Identify which cell holds the provided text, then report its (x, y) central coordinate. 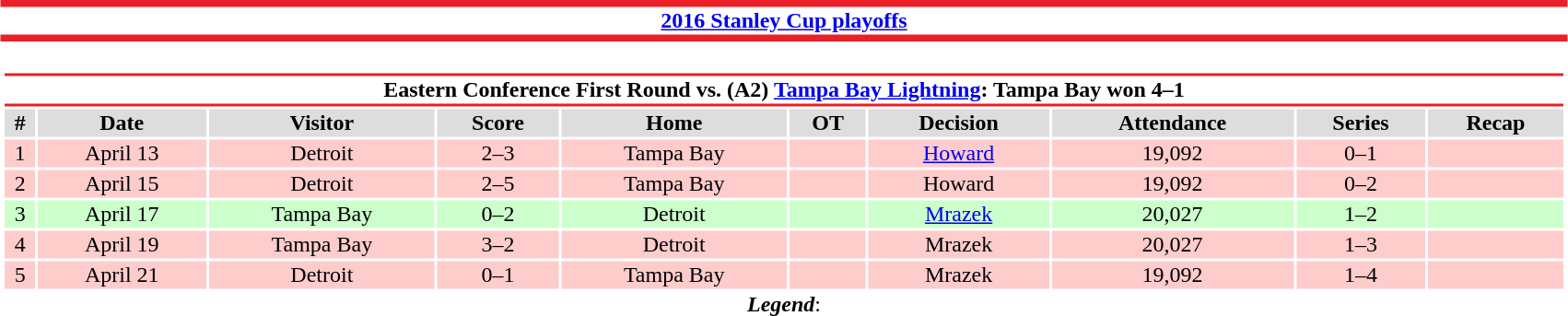
1 (20, 154)
Date (122, 123)
April 21 (122, 275)
5 (20, 275)
OT (828, 123)
2–5 (497, 183)
Home (674, 123)
Attendance (1172, 123)
3 (20, 215)
# (20, 123)
April 19 (122, 244)
Score (497, 123)
Recap (1496, 123)
4 (20, 244)
2016 Stanley Cup playoffs (784, 20)
April 13 (122, 154)
3–2 (497, 244)
1–4 (1361, 275)
Decision (959, 123)
1–2 (1361, 215)
2–3 (497, 154)
April 15 (122, 183)
2 (20, 183)
Series (1361, 123)
Visitor (322, 123)
Eastern Conference First Round vs. (A2) Tampa Bay Lightning: Tampa Bay won 4–1 (783, 90)
April 17 (122, 215)
1–3 (1361, 244)
